From the cell containing the given text, extract its center point as [X, Y] coordinate. 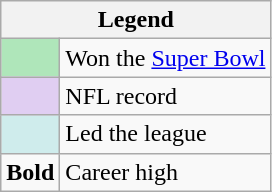
Bold [30, 172]
Legend [136, 20]
Led the league [166, 134]
NFL record [166, 96]
Career high [166, 172]
Won the Super Bowl [166, 58]
